Capture the cell that displays the provided text and extract its [x, y] central coordinate. 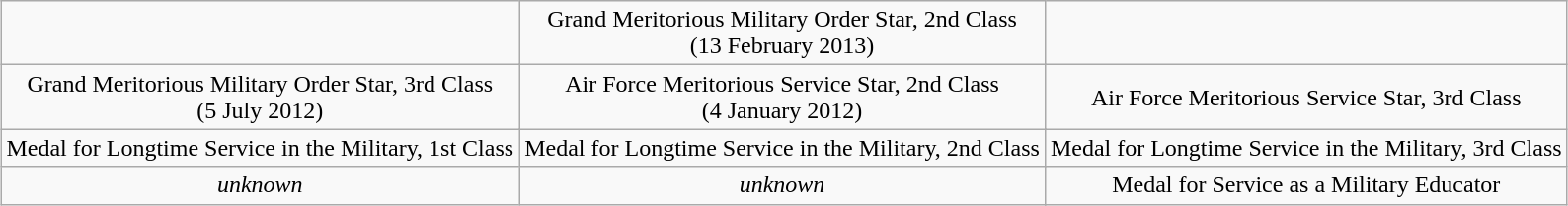
Medal for Longtime Service in the Military, 2nd Class [782, 148]
Medal for Longtime Service in the Military, 1st Class [261, 148]
Medal for Longtime Service in the Military, 3rd Class [1305, 148]
Grand Meritorious Military Order Star, 3rd Class(5 July 2012) [261, 97]
Grand Meritorious Military Order Star, 2nd Class(13 February 2013) [782, 34]
Air Force Meritorious Service Star, 3rd Class [1305, 97]
Air Force Meritorious Service Star, 2nd Class(4 January 2012) [782, 97]
Medal for Service as a Military Educator [1305, 185]
